Return (X, Y) of the center of cell containing provided text 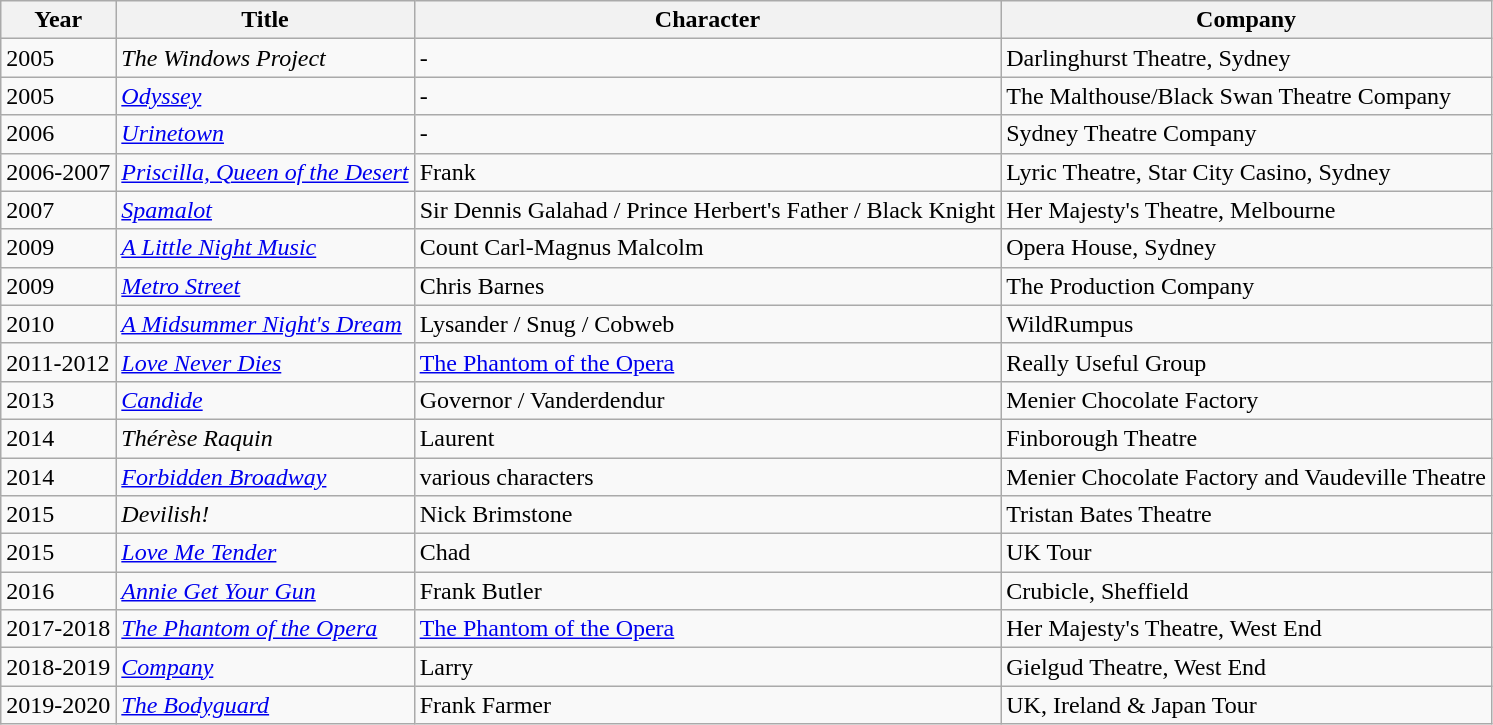
Her Majesty's Theatre, Melbourne (1246, 210)
Chris Barnes (708, 286)
Her Majesty's Theatre, West End (1246, 629)
Love Never Dies (265, 362)
A Little Night Music (265, 248)
Count Carl-Magnus Malcolm (708, 248)
Governor / Vanderdendur (708, 400)
Menier Chocolate Factory and Vaudeville Theatre (1246, 477)
A Midsummer Night's Dream (265, 324)
Frank (708, 172)
Really Useful Group (1246, 362)
2006 (58, 134)
2019-2020 (58, 705)
2016 (58, 591)
Urinetown (265, 134)
Darlinghurst Theatre, Sydney (1246, 58)
Metro Street (265, 286)
2006-2007 (58, 172)
Finborough Theatre (1246, 438)
The Malthouse/Black Swan Theatre Company (1246, 96)
UK, Ireland & Japan Tour (1246, 705)
Gielgud Theatre, West End (1246, 667)
Year (58, 20)
Lyric Theatre, Star City Casino, Sydney (1246, 172)
Frank Farmer (708, 705)
various characters (708, 477)
Spamalot (265, 210)
Laurent (708, 438)
Love Me Tender (265, 553)
Opera House, Sydney (1246, 248)
Frank Butler (708, 591)
Crubicle, Sheffield (1246, 591)
Priscilla, Queen of the Desert (265, 172)
Character (708, 20)
Odyssey (265, 96)
2018-2019 (58, 667)
Forbidden Broadway (265, 477)
Title (265, 20)
Menier Chocolate Factory (1246, 400)
Annie Get Your Gun (265, 591)
2007 (58, 210)
Lysander / Snug / Cobweb (708, 324)
Thérèse Raquin (265, 438)
The Bodyguard (265, 705)
Chad (708, 553)
Sydney Theatre Company (1246, 134)
Tristan Bates Theatre (1246, 515)
2010 (58, 324)
Larry (708, 667)
Sir Dennis Galahad / Prince Herbert's Father / Black Knight (708, 210)
UK Tour (1246, 553)
2011-2012 (58, 362)
WildRumpus (1246, 324)
Candide (265, 400)
2013 (58, 400)
Nick Brimstone (708, 515)
2017-2018 (58, 629)
The Production Company (1246, 286)
Devilish! (265, 515)
The Windows Project (265, 58)
